Capture the cell that displays the provided text and extract its [x, y] central coordinate. 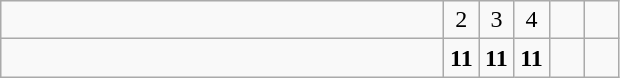
3 [496, 20]
4 [532, 20]
2 [462, 20]
